Identify which cell holds the provided text, then report its (X, Y) central coordinate. 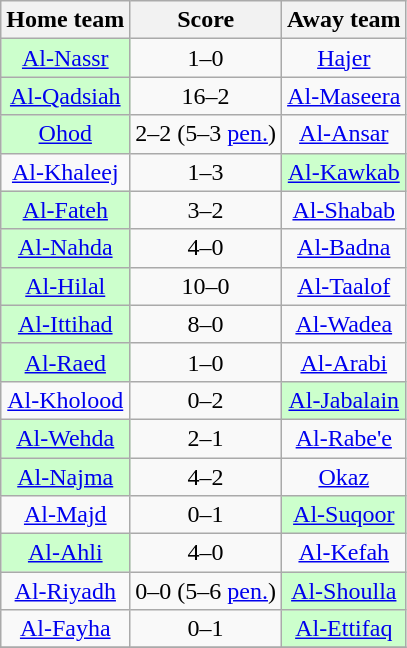
Al-Kefah (344, 553)
Al-Kholood (66, 400)
Score (206, 20)
3–2 (206, 210)
8–0 (206, 324)
Home team (66, 20)
Al-Arabi (344, 362)
Al-Hilal (66, 286)
Al-Ansar (344, 134)
Al-Najma (66, 477)
Al-Rabe'e (344, 438)
Al-Ettifaq (344, 629)
1–3 (206, 172)
Al-Majd (66, 515)
16–2 (206, 96)
Away team (344, 20)
Okaz (344, 477)
Al-Khaleej (66, 172)
Al-Badna (344, 248)
Al-Raed (66, 362)
Al-Taalof (344, 286)
Al-Fateh (66, 210)
0–2 (206, 400)
2–1 (206, 438)
Al-Nassr (66, 58)
Al-Jabalain (344, 400)
Al-Shabab (344, 210)
Al-Shoulla (344, 591)
Al-Riyadh (66, 591)
Al-Kawkab (344, 172)
2–2 (5–3 pen.) (206, 134)
Al-Qadsiah (66, 96)
Ohod (66, 134)
Hajer (344, 58)
4–2 (206, 477)
Al-Wadea (344, 324)
Al-Suqoor (344, 515)
10–0 (206, 286)
Al-Ittihad (66, 324)
Al-Fayha (66, 629)
Al-Maseera (344, 96)
Al-Ahli (66, 553)
Al-Wehda (66, 438)
Al-Nahda (66, 248)
0–0 (5–6 pen.) (206, 591)
